Return the [X, Y] coordinate for the center point of the cell that contains the specified text.  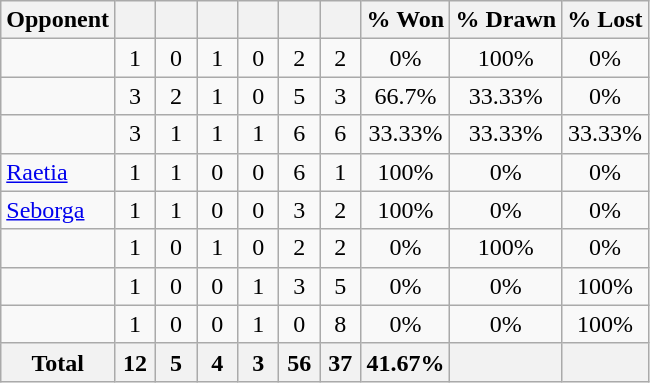
41.67% [406, 362]
% Lost [605, 20]
Raetia [58, 172]
% Drawn [506, 20]
66.7% [406, 96]
Total [58, 362]
12 [136, 362]
8 [340, 324]
% Won [406, 20]
Seborga [58, 210]
4 [218, 362]
56 [300, 362]
Opponent [58, 20]
37 [340, 362]
